Locate the cell with the specified text and output its (X, Y) center coordinate. 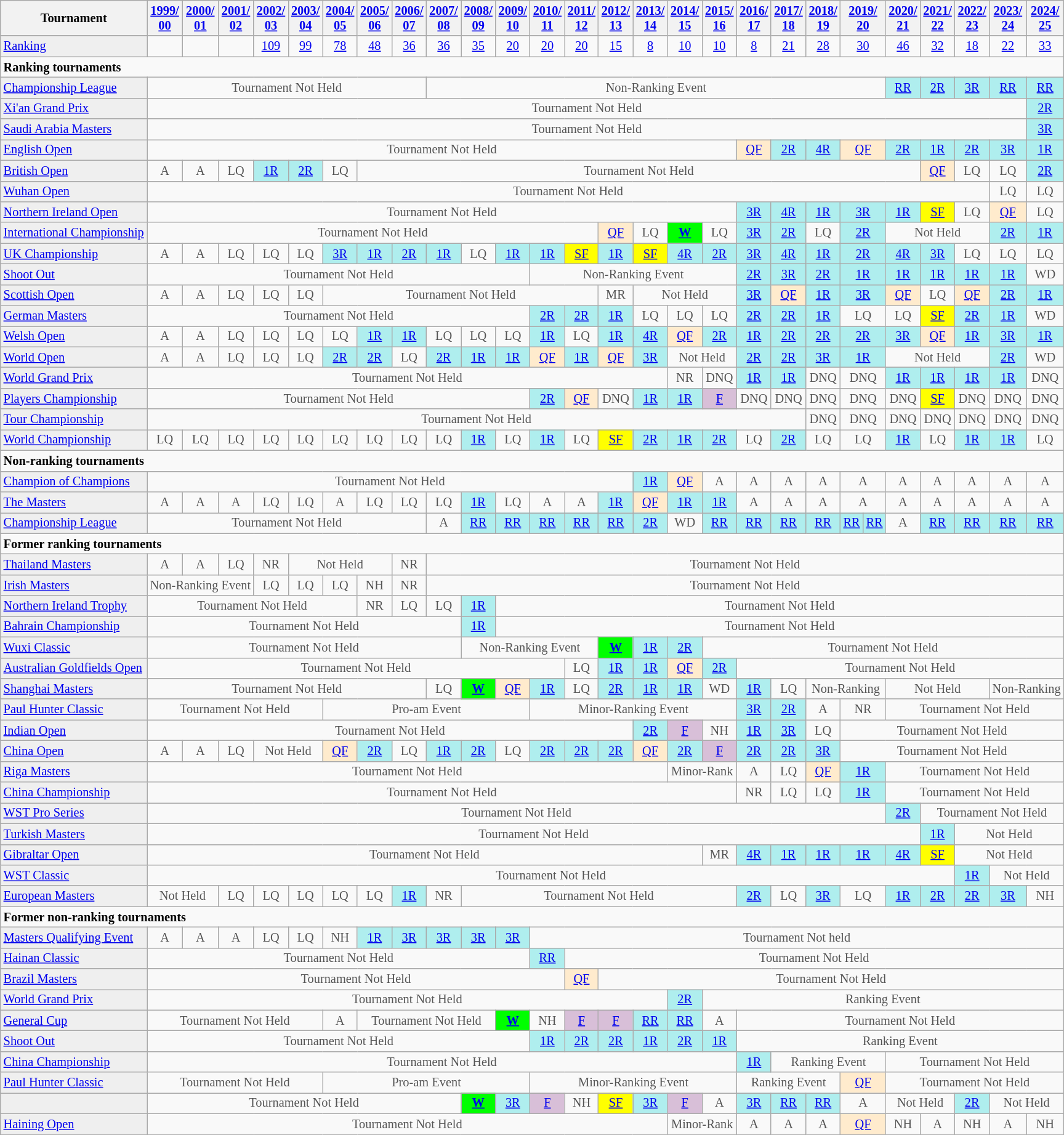
Non-ranking tournaments (532, 461)
32 (938, 46)
2000/01 (200, 18)
Shanghai Masters (74, 689)
2019/20 (863, 18)
2012/13 (616, 18)
World Open (74, 357)
Players Championship (74, 398)
Former non-ranking tournaments (532, 917)
2009/10 (513, 18)
2004/05 (340, 18)
2007/08 (444, 18)
Bahrain Championship (74, 626)
Saudi Arabia Masters (74, 129)
Wuxi Classic (74, 647)
2024/25 (1045, 18)
Former ranking tournaments (532, 544)
Wuhan Open (74, 192)
33 (1045, 46)
English Open (74, 150)
Gibraltar Open (74, 855)
2017/18 (788, 18)
2014/15 (685, 18)
2002/03 (271, 18)
Indian Open (74, 730)
Hainan Classic (74, 958)
Riga Masters (74, 772)
General Cup (74, 1020)
Masters Qualifying Event (74, 937)
2013/14 (650, 18)
2010/11 (547, 18)
Turkish Masters (74, 834)
2001/02 (236, 18)
Northern Ireland Open (74, 212)
Scottish Open (74, 295)
21 (788, 46)
48 (374, 46)
WST Pro Series (74, 813)
78 (340, 46)
2005/06 (374, 18)
European Masters (74, 896)
Ranking (74, 46)
2022/23 (972, 18)
2006/07 (409, 18)
Brazil Masters (74, 979)
World Championship (74, 440)
UK Championship (74, 254)
Welsh Open (74, 336)
2008/09 (478, 18)
Thailand Masters (74, 564)
2018/19 (823, 18)
China Open (74, 751)
22 (1008, 46)
2003/04 (305, 18)
International Championship (74, 233)
99 (305, 46)
Tournament Not held (797, 937)
Tournament (74, 18)
Australian Goldfields Open (74, 668)
46 (903, 46)
2015/16 (719, 18)
WST Classic (74, 875)
2020/21 (903, 18)
18 (972, 46)
2023/24 (1008, 18)
Ranking tournaments (532, 67)
15 (616, 46)
35 (478, 46)
German Masters (74, 316)
2016/17 (754, 18)
2011/12 (581, 18)
2021/22 (938, 18)
Haining Open (74, 1124)
Champion of Champions (74, 482)
28 (823, 46)
1999/00 (165, 18)
Xi'an Grand Prix (74, 108)
Irish Masters (74, 585)
109 (271, 46)
The Masters (74, 502)
British Open (74, 171)
30 (863, 46)
Tour Championship (74, 419)
Northern Ireland Trophy (74, 606)
